Output the [X, Y] coordinate of the center of the cell containing the given text.  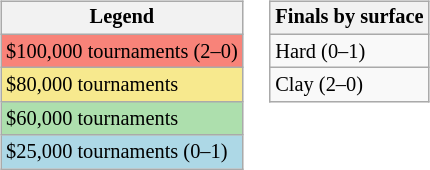
$80,000 tournaments [122, 85]
$25,000 tournaments (0–1) [122, 152]
Clay (2–0) [349, 85]
Hard (0–1) [349, 51]
Finals by surface [349, 18]
$60,000 tournaments [122, 119]
Legend [122, 18]
$100,000 tournaments (2–0) [122, 51]
